Capture the cell that displays the provided text and extract its (x, y) central coordinate. 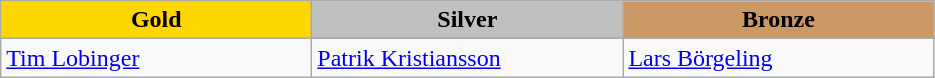
Patrik Kristiansson (468, 58)
Bronze (778, 20)
Gold (156, 20)
Lars Börgeling (778, 58)
Silver (468, 20)
Tim Lobinger (156, 58)
